Extract the [X, Y] coordinate from the center of the cell holding the provided text.  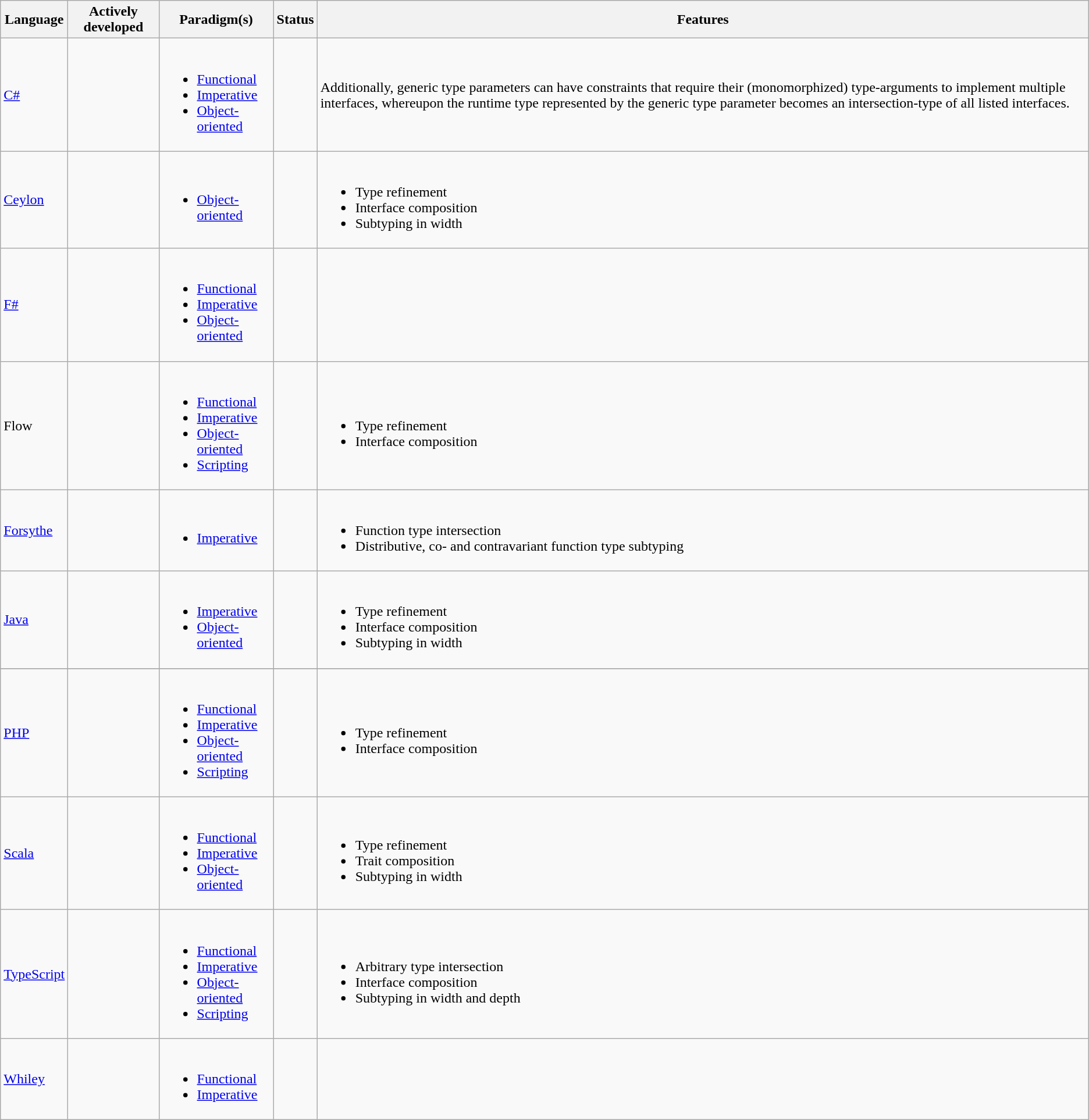
Forsythe [34, 530]
FunctionalImperative [216, 1079]
Actively developed [113, 20]
Flow [34, 426]
Language [34, 20]
Function type intersectionDistributive, co- and contravariant function type subtyping [703, 530]
Status [296, 20]
C# [34, 95]
Paradigm(s) [216, 20]
ImperativeObject-oriented [216, 620]
PHP [34, 733]
Imperative [216, 530]
Scala [34, 853]
Ceylon [34, 200]
TypeScript [34, 973]
F# [34, 305]
Type refinementTrait compositionSubtyping in width [703, 853]
Arbitrary type intersectionInterface compositionSubtyping in width and depth [703, 973]
Features [703, 20]
Java [34, 620]
Object-oriented [216, 200]
Whiley [34, 1079]
